Provide the [x, y] coordinate of the cell's center where the given text is located.  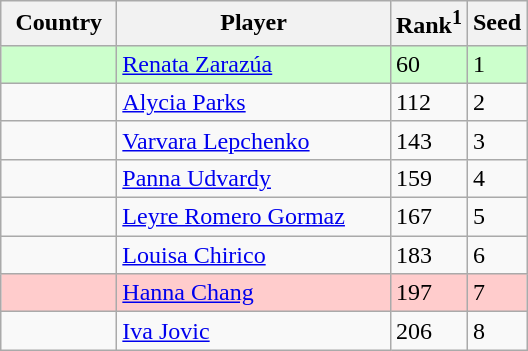
159 [428, 178]
5 [496, 217]
167 [428, 217]
Alycia Parks [254, 102]
4 [496, 178]
8 [496, 331]
Leyre Romero Gormaz [254, 217]
143 [428, 140]
Rank1 [428, 24]
7 [496, 293]
Player [254, 24]
Louisa Chirico [254, 255]
Renata Zarazúa [254, 64]
Iva Jovic [254, 331]
112 [428, 102]
206 [428, 331]
6 [496, 255]
Varvara Lepchenko [254, 140]
Seed [496, 24]
Hanna Chang [254, 293]
3 [496, 140]
2 [496, 102]
Country [59, 24]
183 [428, 255]
60 [428, 64]
1 [496, 64]
Panna Udvardy [254, 178]
197 [428, 293]
